Return (X, Y) of the center of cell containing provided text 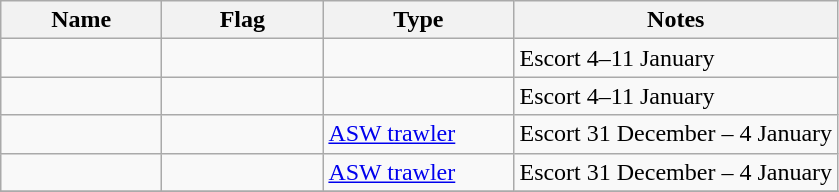
Name (82, 20)
Type (418, 20)
Notes (676, 20)
Flag (242, 20)
